Scan for the cell matching the given text and deliver its [x, y] coordinate at center. 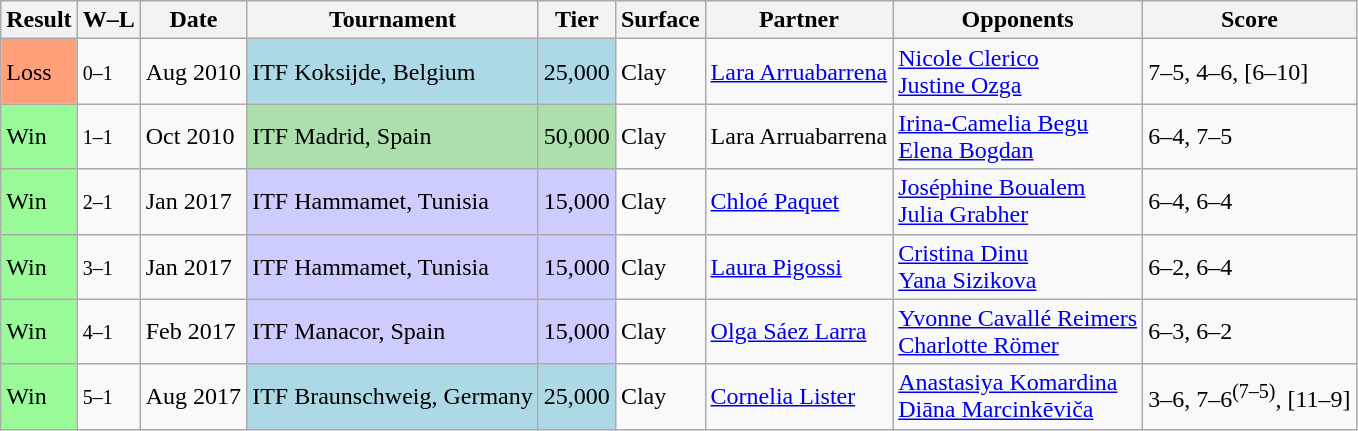
3–1 [108, 266]
Partner [799, 20]
Oct 2010 [193, 136]
Laura Pigossi [799, 266]
ITF Braunschweig, Germany [393, 396]
Aug 2010 [193, 72]
Olga Sáez Larra [799, 332]
6–2, 6–4 [1250, 266]
Nicole Clerico Justine Ozga [1018, 72]
6–4, 7–5 [1250, 136]
Feb 2017 [193, 332]
Surface [660, 20]
Loss [39, 72]
ITF Madrid, Spain [393, 136]
Score [1250, 20]
50,000 [576, 136]
Anastasiya Komardina Diāna Marcinkēviča [1018, 396]
Irina-Camelia Begu Elena Bogdan [1018, 136]
Joséphine Boualem Julia Grabher [1018, 202]
Chloé Paquet [799, 202]
Yvonne Cavallé Reimers Charlotte Römer [1018, 332]
5–1 [108, 396]
1–1 [108, 136]
Tournament [393, 20]
Aug 2017 [193, 396]
2–1 [108, 202]
ITF Koksijde, Belgium [393, 72]
0–1 [108, 72]
ITF Manacor, Spain [393, 332]
Result [39, 20]
6–3, 6–2 [1250, 332]
Cornelia Lister [799, 396]
W–L [108, 20]
3–6, 7–6(7–5), [11–9] [1250, 396]
Date [193, 20]
Tier [576, 20]
Opponents [1018, 20]
7–5, 4–6, [6–10] [1250, 72]
6–4, 6–4 [1250, 202]
Cristina Dinu Yana Sizikova [1018, 266]
4–1 [108, 332]
